Locate the cell with the specified text and output its [x, y] center coordinate. 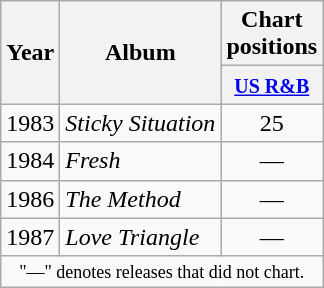
1986 [30, 199]
Album [140, 52]
The Method [140, 199]
Chart positions [272, 34]
Love Triangle [140, 237]
"—" denotes releases that did not chart. [162, 272]
1984 [30, 161]
1983 [30, 123]
Year [30, 52]
Sticky Situation [140, 123]
US R&B [272, 85]
1987 [30, 237]
25 [272, 123]
Fresh [140, 161]
